Extract the (X, Y) coordinate from the center of the cell holding the provided text.  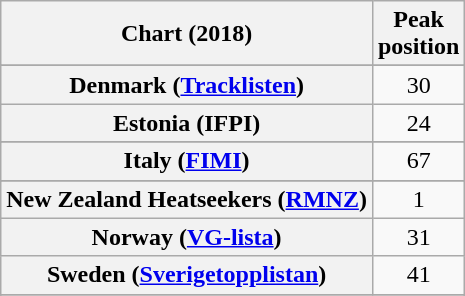
Sweden (Sverigetopplistan) (187, 275)
1 (418, 199)
Norway (VG-lista) (187, 237)
New Zealand Heatseekers (RMNZ) (187, 199)
Estonia (IFPI) (187, 123)
41 (418, 275)
Italy (FIMI) (187, 161)
31 (418, 237)
Peak position (418, 34)
24 (418, 123)
Chart (2018) (187, 34)
30 (418, 85)
67 (418, 161)
Denmark (Tracklisten) (187, 85)
